From the cell containing the given text, extract its center point as (X, Y) coordinate. 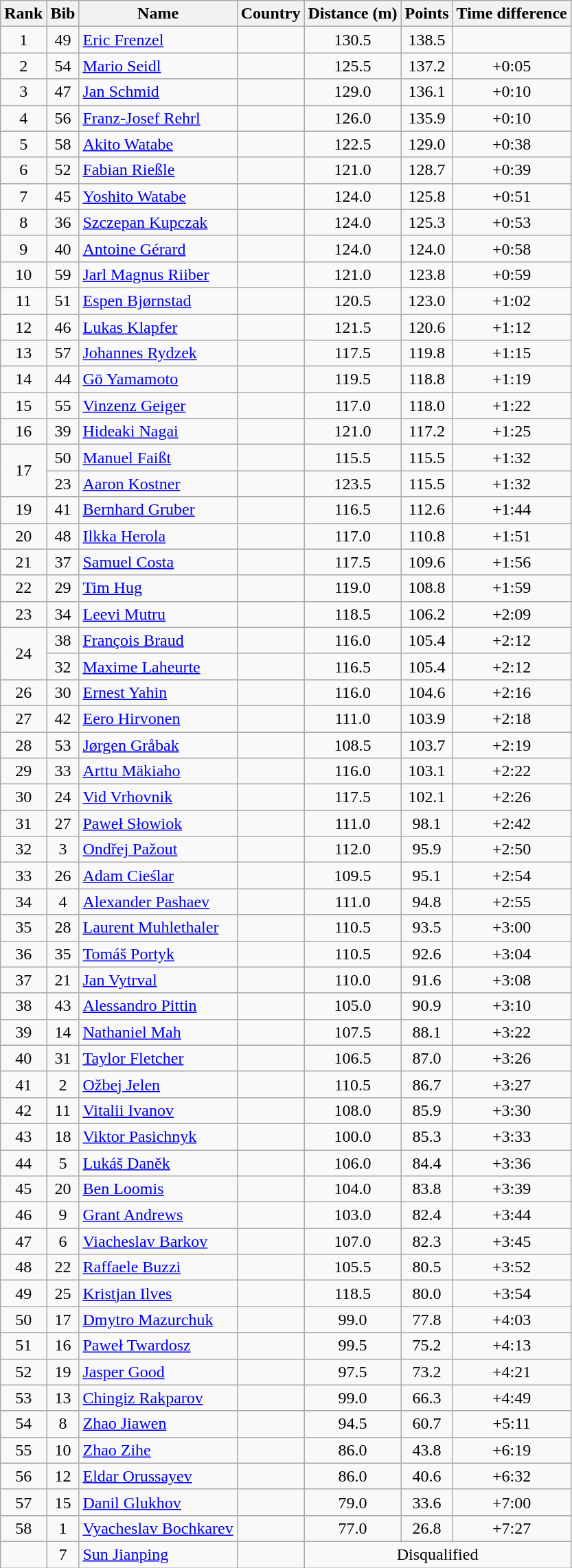
Laurent Muhlethaler (158, 928)
103.0 (353, 1215)
+1:22 (512, 406)
110.0 (353, 980)
60.7 (427, 1424)
Vinzenz Geiger (158, 406)
120.6 (427, 327)
79.0 (353, 1502)
85.9 (427, 1110)
125.5 (353, 66)
108.0 (353, 1110)
+6:32 (512, 1476)
+2:16 (512, 692)
+1:59 (512, 588)
118.0 (427, 406)
Bernhard Gruber (158, 510)
125.8 (427, 196)
123.5 (353, 484)
93.5 (427, 928)
106.0 (353, 1163)
+3:45 (512, 1241)
Franz-Josef Rehrl (158, 118)
108.8 (427, 588)
104.6 (427, 692)
+0:38 (512, 144)
+3:27 (512, 1084)
Viktor Pasichnyk (158, 1136)
Eldar Orussayev (158, 1476)
Alexander Pashaev (158, 902)
+3:22 (512, 1032)
136.1 (427, 92)
94.5 (353, 1424)
105.5 (353, 1267)
107.0 (353, 1241)
119.8 (427, 353)
+7:27 (512, 1528)
+3:30 (512, 1110)
Disqualified (437, 1554)
120.5 (353, 301)
+3:33 (512, 1136)
Aaron Kostner (158, 484)
+3:39 (512, 1189)
98.1 (427, 823)
Vid Vrhovnik (158, 797)
43.8 (427, 1450)
33.6 (427, 1502)
95.9 (427, 850)
126.0 (353, 118)
100.0 (353, 1136)
Samuel Costa (158, 562)
Adam Cieślar (158, 876)
138.5 (427, 40)
77.0 (353, 1528)
Country (271, 14)
Johannes Rydzek (158, 353)
Hideaki Nagai (158, 432)
87.0 (427, 1058)
+6:19 (512, 1450)
Tim Hug (158, 588)
99.5 (353, 1346)
73.2 (427, 1372)
Points (427, 14)
Manuel Faißt (158, 458)
Lukas Klapfer (158, 327)
92.6 (427, 954)
François Braud (158, 640)
+2:55 (512, 902)
+1:25 (512, 432)
Grant Andrews (158, 1215)
+0:05 (512, 66)
105.0 (353, 1006)
119.5 (353, 379)
+3:52 (512, 1267)
Leevi Mutru (158, 614)
Lukáš Daněk (158, 1163)
Viacheslav Barkov (158, 1241)
128.7 (427, 170)
Maxime Laheurte (158, 666)
119.0 (353, 588)
106.5 (353, 1058)
Name (158, 14)
+4:03 (512, 1320)
Jasper Good (158, 1372)
Danil Glukhov (158, 1502)
Paweł Słowiok (158, 823)
Vyacheslav Bochkarev (158, 1528)
+1:19 (512, 379)
+1:51 (512, 536)
+2:26 (512, 797)
82.4 (427, 1215)
Eric Frenzel (158, 40)
+4:21 (512, 1372)
+7:00 (512, 1502)
Gō Yamamoto (158, 379)
Szczepan Kupczak (158, 222)
+5:11 (512, 1424)
80.5 (427, 1267)
Distance (m) (353, 14)
+1:12 (512, 327)
90.9 (427, 1006)
+2:42 (512, 823)
Zhao Jiawen (158, 1424)
103.7 (427, 745)
86.7 (427, 1084)
+2:50 (512, 850)
+3:36 (512, 1163)
Rank (23, 14)
26.8 (427, 1528)
112.0 (353, 850)
Akito Watabe (158, 144)
Nathaniel Mah (158, 1032)
Ožbej Jelen (158, 1084)
Dmytro Mazurchuk (158, 1320)
+3:04 (512, 954)
+0:53 (512, 222)
109.6 (427, 562)
135.9 (427, 118)
25 (63, 1294)
84.4 (427, 1163)
Yoshito Watabe (158, 196)
122.5 (353, 144)
+1:56 (512, 562)
109.5 (353, 876)
+0:39 (512, 170)
Chingiz Rakparov (158, 1398)
85.3 (427, 1136)
+4:49 (512, 1398)
+2:54 (512, 876)
Eero Hirvonen (158, 718)
103.9 (427, 718)
77.8 (427, 1320)
Taylor Fletcher (158, 1058)
Ernest Yahin (158, 692)
94.8 (427, 902)
Kristjan Ilves (158, 1294)
Mario Seidl (158, 66)
121.5 (353, 327)
40.6 (427, 1476)
Ben Loomis (158, 1189)
83.8 (427, 1189)
+3:08 (512, 980)
Alessandro Pittin (158, 1006)
108.5 (353, 745)
Zhao Zihe (158, 1450)
+2:22 (512, 771)
Tomáš Portyk (158, 954)
+3:00 (512, 928)
123.0 (427, 301)
Ilkka Herola (158, 536)
Sun Jianping (158, 1554)
Vitalii Ivanov (158, 1110)
95.1 (427, 876)
123.8 (427, 274)
104.0 (353, 1189)
Paweł Twardosz (158, 1346)
+3:10 (512, 1006)
18 (63, 1136)
130.5 (353, 40)
112.6 (427, 510)
75.2 (427, 1346)
Jan Schmid (158, 92)
Jan Vytrval (158, 980)
80.0 (427, 1294)
103.1 (427, 771)
59 (63, 274)
+3:26 (512, 1058)
+0:58 (512, 248)
+3:54 (512, 1294)
117.2 (427, 432)
110.8 (427, 536)
107.5 (353, 1032)
Espen Bjørnstad (158, 301)
+2:09 (512, 614)
97.5 (353, 1372)
88.1 (427, 1032)
Bib (63, 14)
66.3 (427, 1398)
102.1 (427, 797)
+4:13 (512, 1346)
125.3 (427, 222)
+1:15 (512, 353)
+0:59 (512, 274)
+2:18 (512, 718)
+3:44 (512, 1215)
Jarl Magnus Riiber (158, 274)
Time difference (512, 14)
106.2 (427, 614)
118.8 (427, 379)
Ondřej Pažout (158, 850)
137.2 (427, 66)
Fabian Rießle (158, 170)
+1:02 (512, 301)
+0:51 (512, 196)
+2:19 (512, 745)
Raffaele Buzzi (158, 1267)
Arttu Mäkiaho (158, 771)
82.3 (427, 1241)
Antoine Gérard (158, 248)
91.6 (427, 980)
+1:44 (512, 510)
Jørgen Gråbak (158, 745)
